Find where the given text appears and provide that cell's center as [x, y] coordinate. 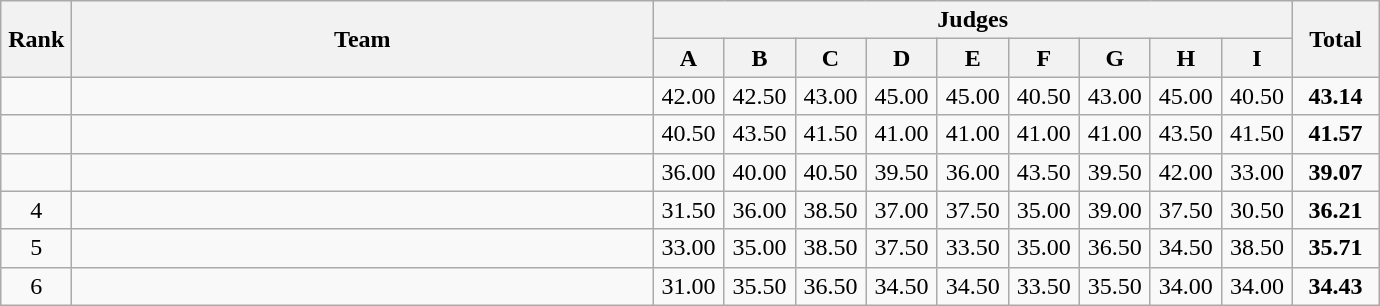
42.50 [760, 96]
B [760, 58]
5 [36, 248]
6 [36, 286]
4 [36, 210]
Team [362, 39]
39.07 [1335, 172]
31.00 [688, 286]
41.57 [1335, 134]
C [830, 58]
D [902, 58]
43.14 [1335, 96]
Judges [973, 20]
39.00 [1114, 210]
34.43 [1335, 286]
35.71 [1335, 248]
A [688, 58]
30.50 [1256, 210]
40.00 [760, 172]
E [972, 58]
G [1114, 58]
F [1044, 58]
37.00 [902, 210]
Total [1335, 39]
Rank [36, 39]
31.50 [688, 210]
36.21 [1335, 210]
I [1256, 58]
H [1186, 58]
